From the cell containing the given text, extract its center point as (X, Y) coordinate. 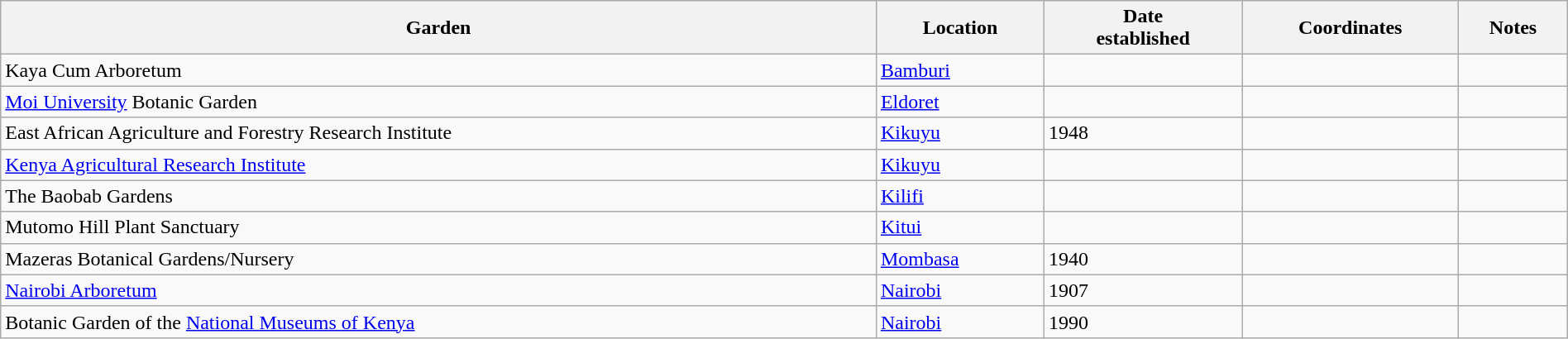
1907 (1143, 290)
Kilifi (959, 196)
Kaya Cum Arboretum (438, 70)
The Baobab Gardens (438, 196)
East African Agriculture and Forestry Research Institute (438, 133)
Eldoret (959, 102)
1990 (1143, 322)
Garden (438, 28)
Notes (1513, 28)
Mombasa (959, 259)
Coordinates (1350, 28)
Kitui (959, 227)
Location (959, 28)
Mutomo Hill Plant Sanctuary (438, 227)
1940 (1143, 259)
Mazeras Botanical Gardens/Nursery (438, 259)
Dateestablished (1143, 28)
Botanic Garden of the National Museums of Kenya (438, 322)
1948 (1143, 133)
Nairobi Arboretum (438, 290)
Moi University Botanic Garden (438, 102)
Kenya Agricultural Research Institute (438, 165)
Bamburi (959, 70)
